Return [X, Y] of the center of cell containing provided text 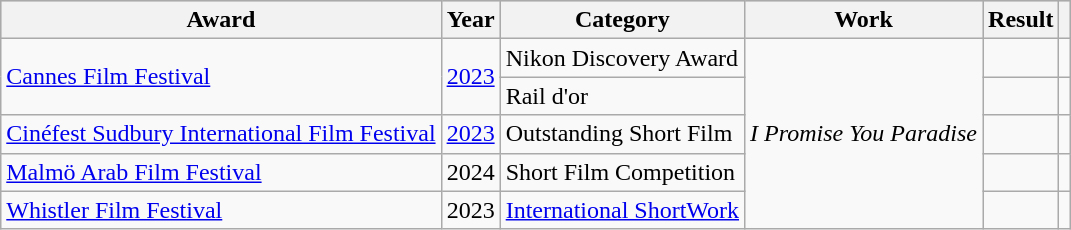
2024 [470, 172]
Work [864, 20]
Nikon Discovery Award [622, 58]
Rail d'or [622, 96]
Malmö Arab Film Festival [221, 172]
Award [221, 20]
International ShortWork [622, 210]
Year [470, 20]
Cannes Film Festival [221, 77]
Result [1021, 20]
Category [622, 20]
Outstanding Short Film [622, 134]
Cinéfest Sudbury International Film Festival [221, 134]
Short Film Competition [622, 172]
I Promise You Paradise [864, 134]
Whistler Film Festival [221, 210]
